Determine the [X, Y] coordinate at the center of the cell enclosing the given text.  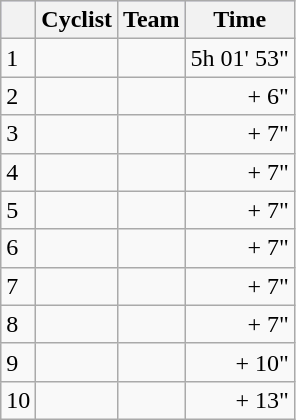
+ 13" [240, 400]
6 [18, 248]
Time [240, 20]
+ 6" [240, 96]
5h 01' 53" [240, 58]
+ 10" [240, 362]
7 [18, 286]
9 [18, 362]
5 [18, 210]
4 [18, 172]
10 [18, 400]
1 [18, 58]
3 [18, 134]
Cyclist [77, 20]
2 [18, 96]
8 [18, 324]
Team [152, 20]
